From the cell containing the given text, extract its center point as [x, y] coordinate. 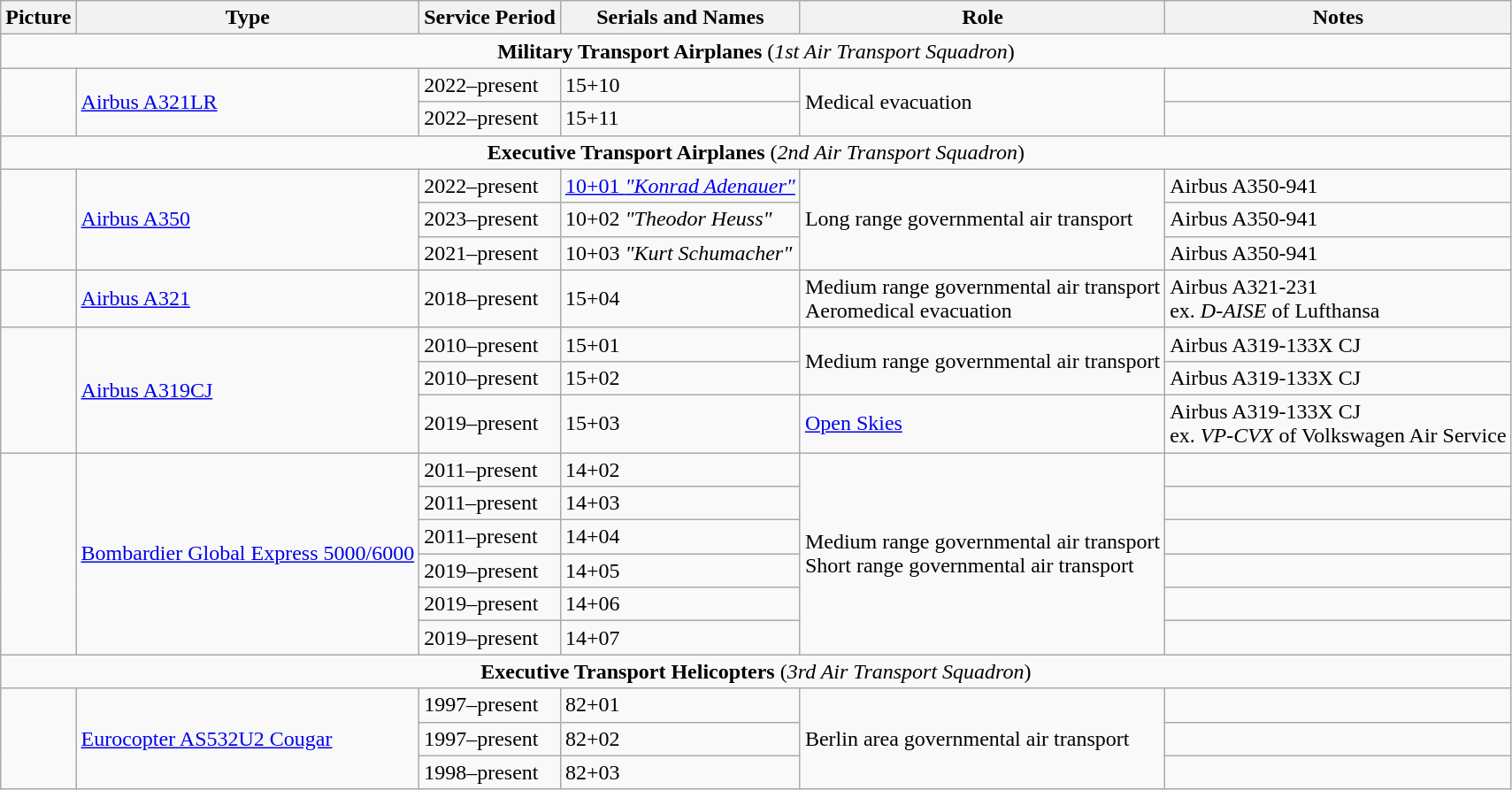
Executive Transport Airplanes (2nd Air Transport Squadron) [756, 152]
14+03 [679, 503]
Notes [1338, 18]
15+01 [679, 344]
Type [248, 18]
Airbus A319-133X CJ ex. VP-CVX of Volkswagen Air Service [1338, 423]
Medium range governmental air transportAeromedical evacuation [982, 299]
15+03 [679, 423]
Open Skies [982, 423]
15+02 [679, 378]
Medium range governmental air transport [982, 361]
14+06 [679, 604]
15+11 [679, 119]
Role [982, 18]
1998–present [490, 772]
Airbus A350 [248, 219]
15+04 [679, 299]
14+04 [679, 537]
Serials and Names [679, 18]
10+03 "Kurt Schumacher" [679, 253]
Medium range governmental air transportShort range governmental air transport [982, 554]
Service Period [490, 18]
Executive Transport Helicopters (3rd Air Transport Squadron) [756, 671]
Medical evacuation [982, 102]
Long range governmental air transport [982, 219]
14+07 [679, 638]
82+02 [679, 739]
Berlin area governmental air transport [982, 739]
10+02 "Theodor Heuss" [679, 219]
14+02 [679, 470]
Airbus A321 [248, 299]
2021–present [490, 253]
Picture [39, 18]
14+05 [679, 571]
Eurocopter AS532U2 Cougar [248, 739]
82+01 [679, 705]
10+01 "Konrad Adenauer" [679, 186]
2018–present [490, 299]
2023–present [490, 219]
Airbus A321-231ex. D-AISE of Lufthansa [1338, 299]
82+03 [679, 772]
15+10 [679, 85]
Military Transport Airplanes (1st Air Transport Squadron) [756, 51]
Airbus A319CJ [248, 389]
Bombardier Global Express 5000/6000 [248, 554]
Airbus A321LR [248, 102]
